Output the [X, Y] coordinate of the center of the cell containing the given text.  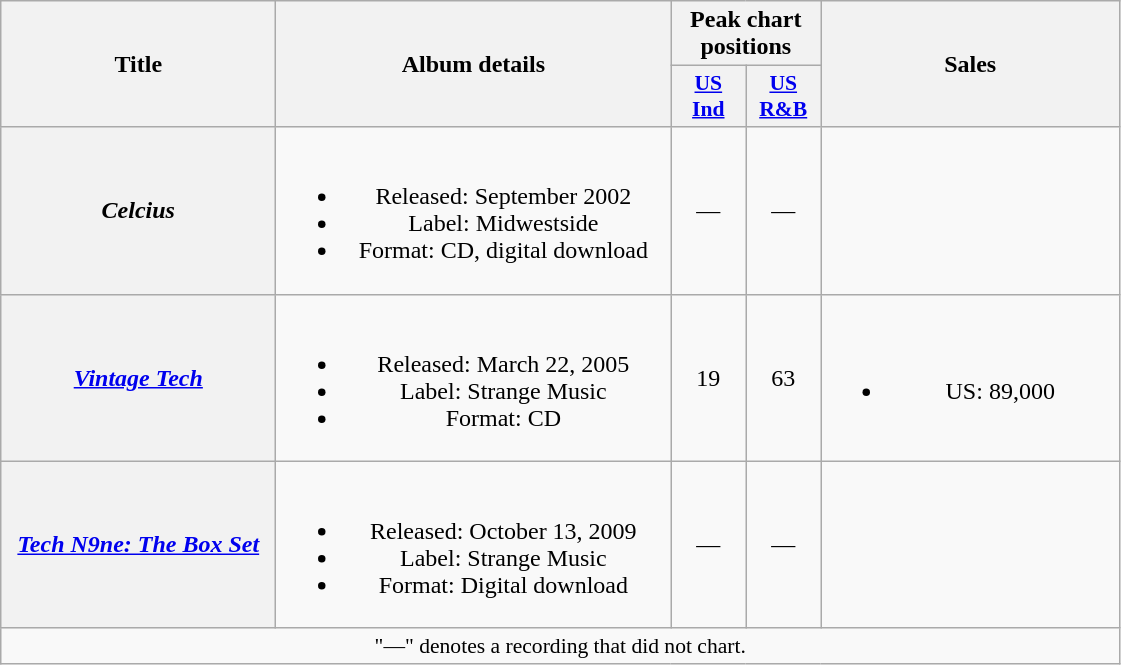
Sales [970, 64]
Album details [474, 64]
63 [784, 378]
Tech N9ne: The Box Set [138, 544]
Released: March 22, 2005Label: Strange MusicFormat: CD [474, 378]
USInd [708, 96]
Celcius [138, 210]
"—" denotes a recording that did not chart. [560, 646]
US: 89,000 [970, 378]
19 [708, 378]
Released: October 13, 2009Label: Strange MusicFormat: Digital download [474, 544]
Vintage Tech [138, 378]
Released: September 2002Label: MidwestsideFormat: CD, digital download [474, 210]
USR&B [784, 96]
Peak chart positions [746, 34]
Title [138, 64]
